Scan for the cell matching the given text and deliver its (x, y) coordinate at center. 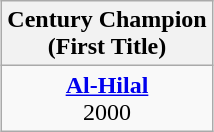
Century Champion(First Title) (107, 34)
Al-Hilal2000 (107, 98)
